Return the [x, y] coordinate for the center point of the cell that contains the specified text.  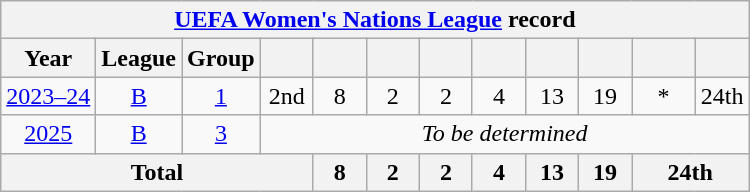
* [664, 96]
2nd [286, 96]
Year [48, 58]
1 [222, 96]
Total [158, 172]
League [139, 58]
To be determined [504, 134]
2025 [48, 134]
Group [222, 58]
2023–24 [48, 96]
3 [222, 134]
UEFA Women's Nations League record [375, 20]
